Search for the cell housing the specified text and yield its (x, y) center coordinate. 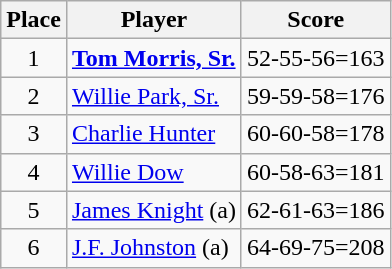
1 (34, 58)
6 (34, 248)
52-55-56=163 (316, 58)
Place (34, 20)
2 (34, 96)
60-60-58=178 (316, 134)
Willie Park, Sr. (154, 96)
59-59-58=176 (316, 96)
62-61-63=186 (316, 210)
Willie Dow (154, 172)
60-58-63=181 (316, 172)
5 (34, 210)
James Knight (a) (154, 210)
64-69-75=208 (316, 248)
Player (154, 20)
Score (316, 20)
Tom Morris, Sr. (154, 58)
Charlie Hunter (154, 134)
4 (34, 172)
3 (34, 134)
J.F. Johnston (a) (154, 248)
